For the text-containing cell, return its midpoint in (X, Y) coordinate format. 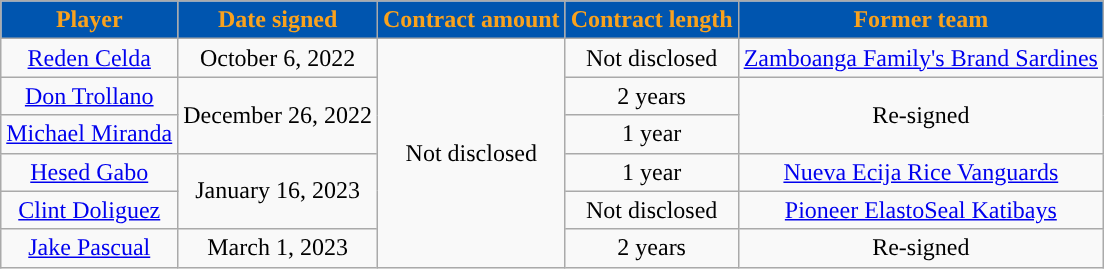
Contract amount (471, 20)
Date signed (278, 20)
Reden Celda (90, 58)
Former team (920, 20)
Nueva Ecija Rice Vanguards (920, 172)
Zamboanga Family's Brand Sardines (920, 58)
Player (90, 20)
December 26, 2022 (278, 115)
Contract length (652, 20)
Jake Pascual (90, 248)
Clint Doliguez (90, 210)
Hesed Gabo (90, 172)
Michael Miranda (90, 134)
January 16, 2023 (278, 191)
October 6, 2022 (278, 58)
March 1, 2023 (278, 248)
Pioneer ElastoSeal Katibays (920, 210)
Don Trollano (90, 96)
